Locate the cell with the specified text and output its (x, y) center coordinate. 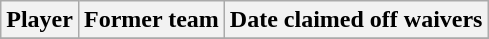
Former team (151, 20)
Date claimed off waivers (356, 20)
Player (40, 20)
